Determine the [x, y] coordinate at the center of the cell enclosing the given text.  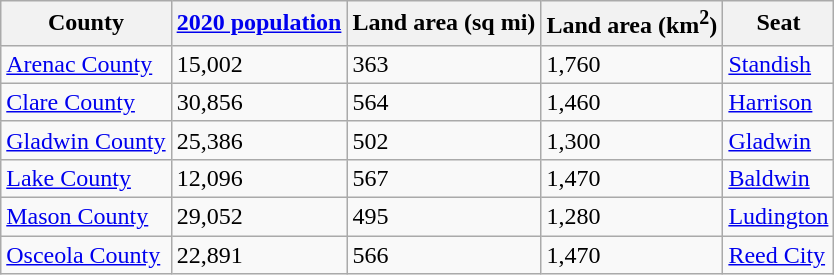
Gladwin [778, 140]
Osceola County [86, 255]
502 [444, 140]
1,760 [632, 64]
Gladwin County [86, 140]
County [86, 24]
1,460 [632, 102]
25,386 [259, 140]
Standish [778, 64]
363 [444, 64]
Harrison [778, 102]
1,280 [632, 217]
Arenac County [86, 64]
566 [444, 255]
29,052 [259, 217]
567 [444, 178]
1,300 [632, 140]
Land area (km2) [632, 24]
Seat [778, 24]
Land area (sq mi) [444, 24]
2020 population [259, 24]
30,856 [259, 102]
15,002 [259, 64]
Reed City [778, 255]
Lake County [86, 178]
22,891 [259, 255]
Ludington [778, 217]
564 [444, 102]
12,096 [259, 178]
495 [444, 217]
Clare County [86, 102]
Mason County [86, 217]
Baldwin [778, 178]
